Provide the [x, y] coordinate of the cell's center where the given text is located.  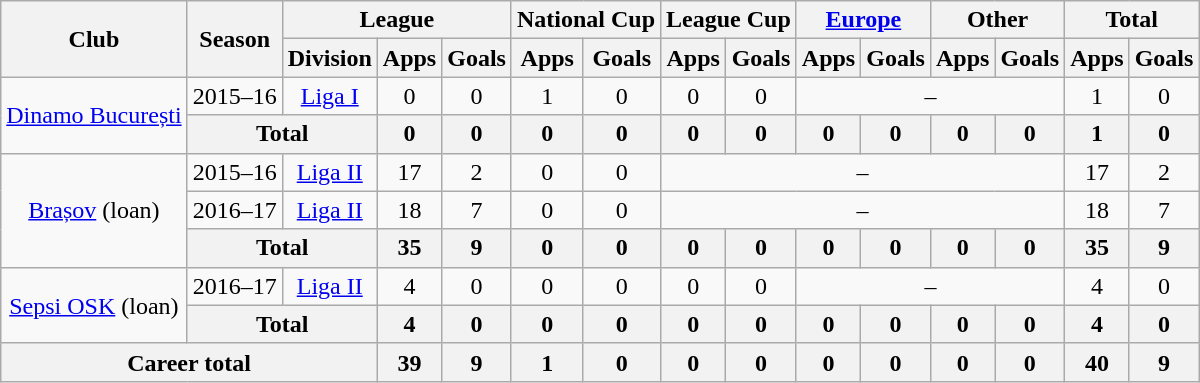
Division [330, 58]
Brașov (loan) [94, 210]
Other [997, 20]
League Cup [729, 20]
Dinamo București [94, 115]
League [396, 20]
39 [409, 362]
Career total [190, 362]
Liga I [330, 96]
40 [1097, 362]
Sepsi OSK (loan) [94, 305]
Season [234, 39]
Europe [863, 20]
Club [94, 39]
National Cup [586, 20]
